Pinpoint the cell where the given text exists, returning its [x, y] midpoint coordinate. 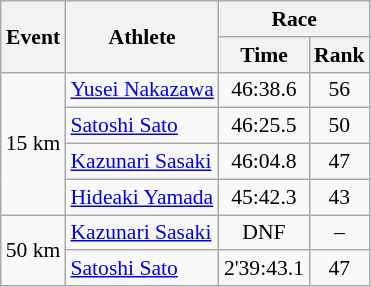
46:38.6 [264, 90]
Athlete [142, 36]
43 [340, 197]
Rank [340, 55]
15 km [34, 143]
Race [294, 19]
DNF [264, 233]
50 [340, 126]
50 km [34, 250]
Hideaki Yamada [142, 197]
Yusei Nakazawa [142, 90]
46:25.5 [264, 126]
– [340, 233]
2'39:43.1 [264, 269]
45:42.3 [264, 197]
56 [340, 90]
Event [34, 36]
46:04.8 [264, 162]
Time [264, 55]
